Detect which cell encompasses the target text, then output its (x, y) center coordinate. 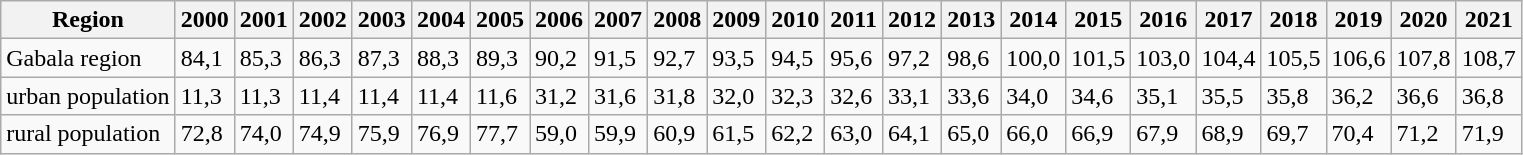
71,9 (1488, 134)
2010 (796, 20)
35,8 (1294, 96)
2011 (854, 20)
105,5 (1294, 58)
98,6 (972, 58)
34,6 (1098, 96)
97,2 (912, 58)
2004 (440, 20)
32,3 (796, 96)
68,9 (1228, 134)
36,6 (1424, 96)
107,8 (1424, 58)
70,4 (1358, 134)
88,3 (440, 58)
34,0 (1034, 96)
92,7 (678, 58)
Region (88, 20)
2020 (1424, 20)
2012 (912, 20)
33,6 (972, 96)
35,5 (1228, 96)
85,3 (264, 58)
2002 (322, 20)
32,0 (736, 96)
2014 (1034, 20)
89,3 (500, 58)
31,2 (560, 96)
66,9 (1098, 134)
60,9 (678, 134)
2015 (1098, 20)
67,9 (1164, 134)
rural population (88, 134)
100,0 (1034, 58)
104,4 (1228, 58)
61,5 (736, 134)
Gabala region (88, 58)
74,0 (264, 134)
2021 (1488, 20)
95,6 (854, 58)
71,2 (1424, 134)
65,0 (972, 134)
2018 (1294, 20)
93,5 (736, 58)
101,5 (1098, 58)
90,2 (560, 58)
2001 (264, 20)
87,3 (382, 58)
2016 (1164, 20)
2000 (204, 20)
66,0 (1034, 134)
76,9 (440, 134)
62,2 (796, 134)
36,8 (1488, 96)
75,9 (382, 134)
31,6 (618, 96)
2003 (382, 20)
86,3 (322, 58)
31,8 (678, 96)
77,7 (500, 134)
2009 (736, 20)
2019 (1358, 20)
64,1 (912, 134)
2017 (1228, 20)
74,9 (322, 134)
94,5 (796, 58)
2005 (500, 20)
59,0 (560, 134)
108,7 (1488, 58)
2008 (678, 20)
91,5 (618, 58)
11,6 (500, 96)
2007 (618, 20)
72,8 (204, 134)
35,1 (1164, 96)
106,6 (1358, 58)
69,7 (1294, 134)
urban population (88, 96)
32,6 (854, 96)
63,0 (854, 134)
2006 (560, 20)
84,1 (204, 58)
103,0 (1164, 58)
2013 (972, 20)
33,1 (912, 96)
59,9 (618, 134)
36,2 (1358, 96)
